Provide the [x, y] coordinate of the cell's center where the given text is located.  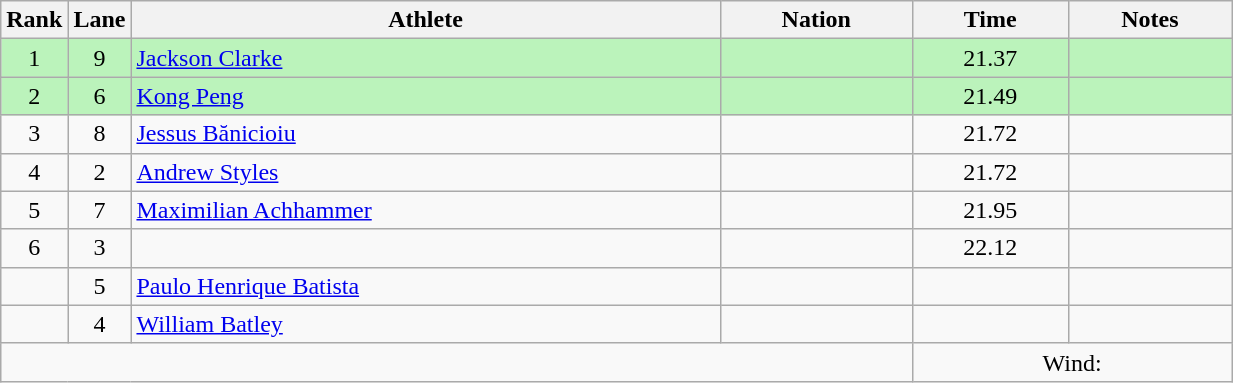
Maximilian Achhammer [426, 210]
7 [100, 210]
Notes [1150, 20]
Jessus Bănicioiu [426, 134]
Lane [100, 20]
Nation [816, 20]
21.95 [990, 210]
Athlete [426, 20]
9 [100, 58]
Time [990, 20]
21.37 [990, 58]
1 [34, 58]
8 [100, 134]
Wind: [1072, 362]
Jackson Clarke [426, 58]
Andrew Styles [426, 172]
22.12 [990, 248]
William Batley [426, 324]
Rank [34, 20]
Paulo Henrique Batista [426, 286]
21.49 [990, 96]
Kong Peng [426, 96]
